Identify which cell holds the provided text, then report its [X, Y] central coordinate. 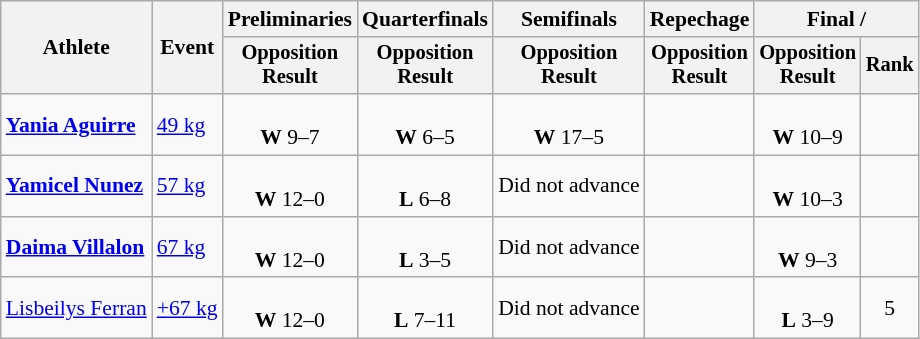
W 10–3 [808, 186]
L 3–9 [808, 308]
Quarterfinals [425, 19]
5 [890, 308]
Semifinals [569, 19]
L 7–11 [425, 308]
+67 kg [188, 308]
Event [188, 48]
W 10–9 [808, 124]
Yania Aguirre [76, 124]
57 kg [188, 186]
Daima Villalon [76, 248]
Athlete [76, 48]
W 9–3 [808, 248]
Lisbeilys Ferran [76, 308]
Final / [836, 19]
Preliminaries [290, 19]
Yamicel Nunez [76, 186]
Repechage [700, 19]
49 kg [188, 124]
67 kg [188, 248]
W 17–5 [569, 124]
L 3–5 [425, 248]
L 6–8 [425, 186]
W 6–5 [425, 124]
Rank [890, 66]
W 9–7 [290, 124]
